For the text-containing cell, return its midpoint in (x, y) coordinate format. 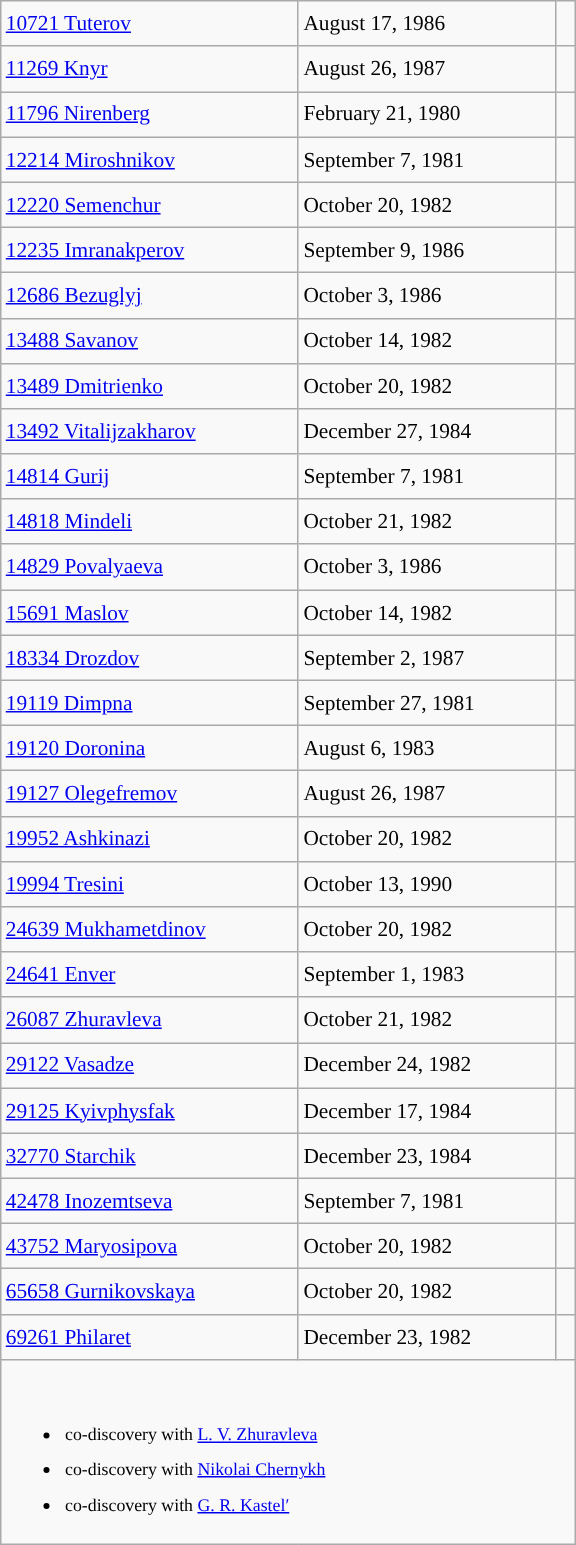
15691 Maslov (150, 612)
12235 Imranakperov (150, 250)
11269 Knyr (150, 68)
42478 Inozemtseva (150, 1200)
August 17, 1986 (426, 24)
19952 Ashkinazi (150, 838)
11796 Nirenberg (150, 114)
14814 Gurij (150, 476)
December 23, 1984 (426, 1156)
12686 Bezuglyj (150, 296)
19120 Doronina (150, 748)
co-discovery with L. V. Zhuravleva co-discovery with Nikolai Chernykh co-discovery with G. R. Kastelʹ (288, 1452)
December 27, 1984 (426, 432)
13489 Dmitrienko (150, 386)
43752 Maryosipova (150, 1246)
August 6, 1983 (426, 748)
September 2, 1987 (426, 658)
26087 Zhuravleva (150, 1020)
18334 Drozdov (150, 658)
12220 Semenchur (150, 204)
19994 Tresini (150, 884)
29122 Vasadze (150, 1066)
19119 Dimpna (150, 702)
13488 Savanov (150, 340)
14818 Mindeli (150, 522)
14829 Povalyaeva (150, 566)
12214 Miroshnikov (150, 160)
December 24, 1982 (426, 1066)
24639 Mukhametdinov (150, 930)
September 27, 1981 (426, 702)
29125 Kyivphysfak (150, 1110)
September 1, 1983 (426, 974)
13492 Vitalijzakharov (150, 432)
February 21, 1980 (426, 114)
69261 Philaret (150, 1336)
32770 Starchik (150, 1156)
October 13, 1990 (426, 884)
24641 Enver (150, 974)
10721 Tuterov (150, 24)
September 9, 1986 (426, 250)
December 17, 1984 (426, 1110)
65658 Gurnikovskaya (150, 1292)
December 23, 1982 (426, 1336)
19127 Olegefremov (150, 794)
